Determine the (x, y) coordinate at the center of the cell enclosing the given text.  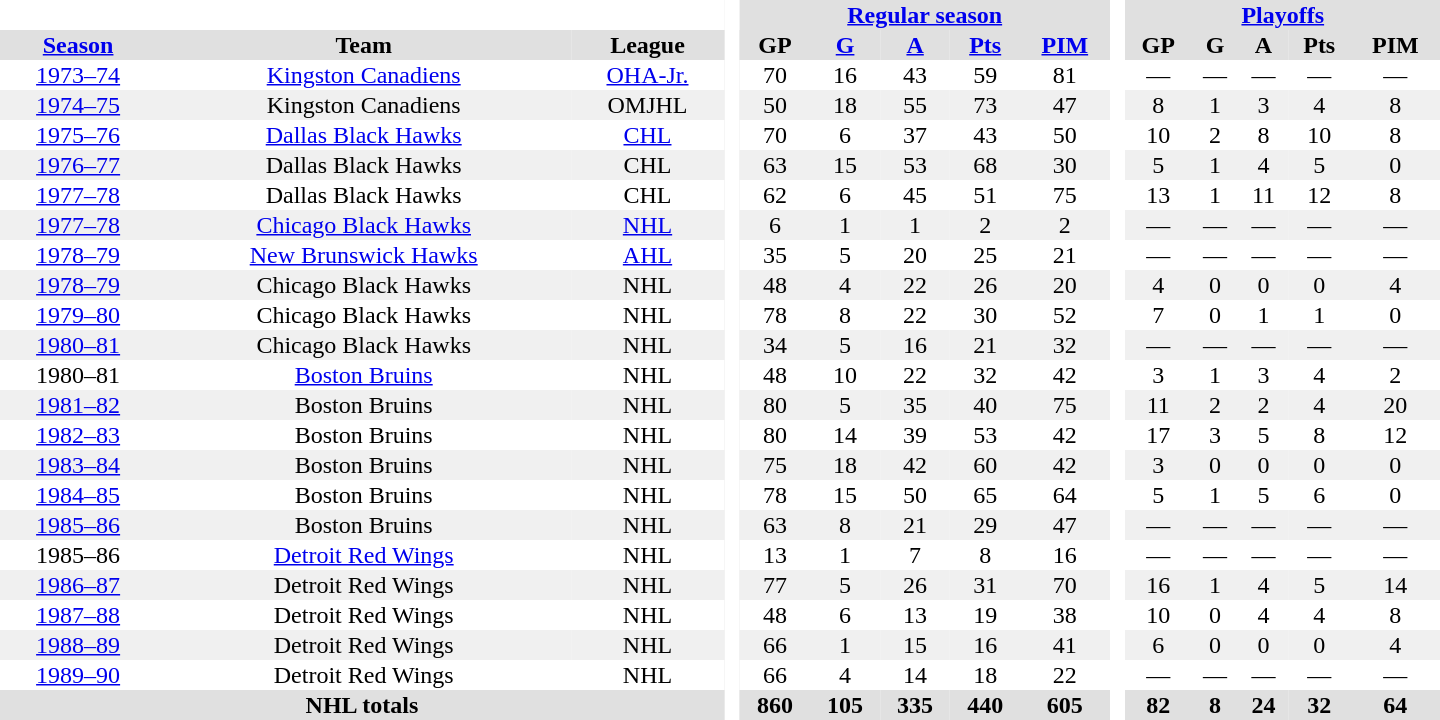
League (648, 45)
Season (78, 45)
1979–80 (78, 315)
OMJHL (648, 105)
1974–75 (78, 105)
37 (915, 135)
55 (915, 105)
38 (1064, 615)
1981–82 (78, 405)
31 (985, 585)
1984–85 (78, 495)
NHL totals (362, 705)
25 (985, 255)
60 (985, 465)
41 (1064, 645)
605 (1064, 705)
440 (985, 705)
Playoffs (1283, 15)
335 (915, 705)
45 (915, 195)
1982–83 (78, 435)
1976–77 (78, 165)
34 (775, 345)
17 (1158, 435)
Regular season (924, 15)
39 (915, 435)
1989–90 (78, 675)
1988–89 (78, 645)
AHL (648, 255)
77 (775, 585)
52 (1064, 315)
29 (985, 525)
19 (985, 615)
1987–88 (78, 615)
40 (985, 405)
1973–74 (78, 75)
82 (1158, 705)
Team (364, 45)
OHA-Jr. (648, 75)
62 (775, 195)
1975–76 (78, 135)
105 (845, 705)
68 (985, 165)
73 (985, 105)
New Brunswick Hawks (364, 255)
65 (985, 495)
1983–84 (78, 465)
1986–87 (78, 585)
81 (1064, 75)
59 (985, 75)
860 (775, 705)
24 (1263, 705)
51 (985, 195)
